Detect which cell encompasses the target text, then output its [x, y] center coordinate. 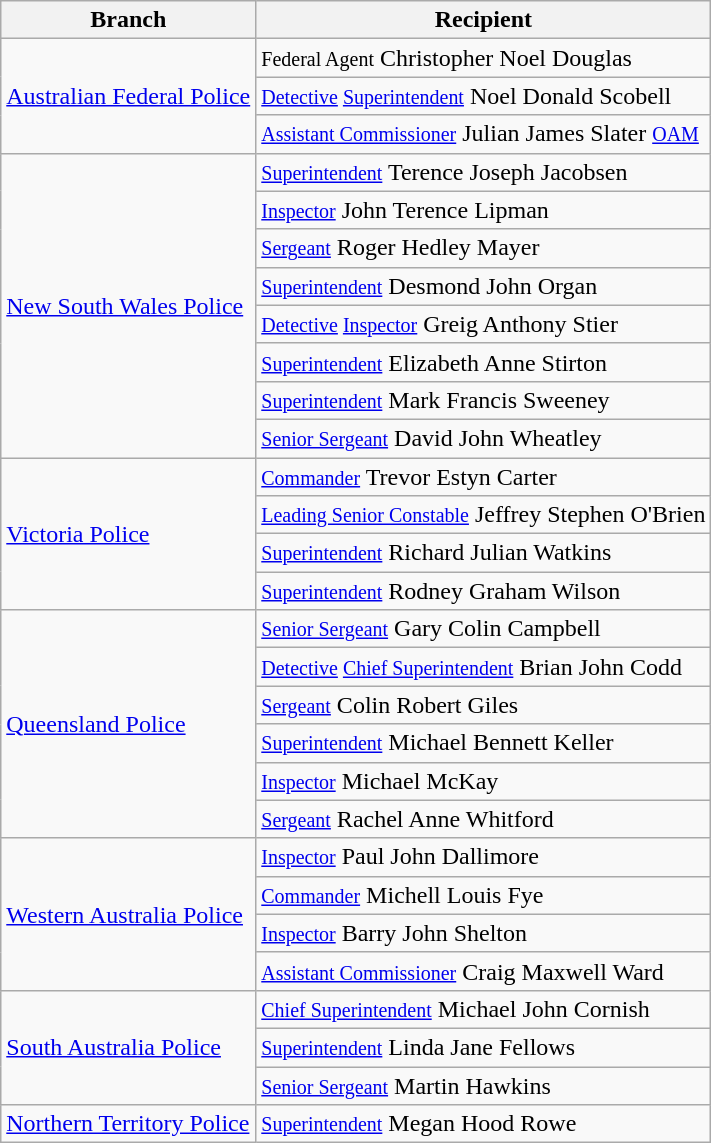
Detective Inspector Greig Anthony Stier [484, 324]
Victoria Police [128, 534]
Superintendent Desmond John Organ [484, 286]
Chief Superintendent Michael John Cornish [484, 1009]
Sergeant Colin Robert Giles [484, 705]
Inspector Paul John Dallimore [484, 857]
Commander Michell Louis Fye [484, 895]
Detective Chief Superintendent Brian John Codd [484, 667]
Superintendent Megan Hood Rowe [484, 1124]
Superintendent Rodney Graham Wilson [484, 591]
Northern Territory Police [128, 1124]
Superintendent Linda Jane Fellows [484, 1047]
South Australia Police [128, 1047]
Superintendent Michael Bennett Keller [484, 743]
Assistant Commissioner Craig Maxwell Ward [484, 971]
Queensland Police [128, 724]
Recipient [484, 20]
Superintendent Richard Julian Watkins [484, 553]
Commander Trevor Estyn Carter [484, 477]
Inspector Barry John Shelton [484, 933]
Sergeant Roger Hedley Mayer [484, 248]
Detective Superintendent Noel Donald Scobell [484, 96]
Senior Sergeant David John Wheatley [484, 438]
Senior Sergeant Martin Hawkins [484, 1085]
Western Australia Police [128, 914]
Assistant Commissioner Julian James Slater OAM [484, 134]
Superintendent Elizabeth Anne Stirton [484, 362]
Sergeant Rachel Anne Whitford [484, 819]
New South Wales Police [128, 305]
Superintendent Terence Joseph Jacobsen [484, 172]
Branch [128, 20]
Leading Senior Constable Jeffrey Stephen O'Brien [484, 515]
Inspector John Terence Lipman [484, 210]
Senior Sergeant Gary Colin Campbell [484, 629]
Federal Agent Christopher Noel Douglas [484, 58]
Inspector Michael McKay [484, 781]
Superintendent Mark Francis Sweeney [484, 400]
Australian Federal Police [128, 96]
